Return [x, y] of the center of cell containing provided text 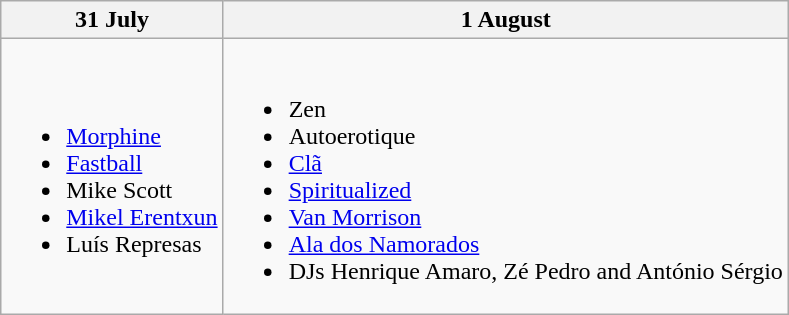
1 August [506, 20]
31 July [112, 20]
MorphineFastballMike ScottMikel ErentxunLuís Represas [112, 176]
ZenAutoerotiqueClãSpiritualizedVan MorrisonAla dos NamoradosDJs Henrique Amaro, Zé Pedro and António Sérgio [506, 176]
